Extract the [x, y] coordinate from the center of the cell holding the provided text.  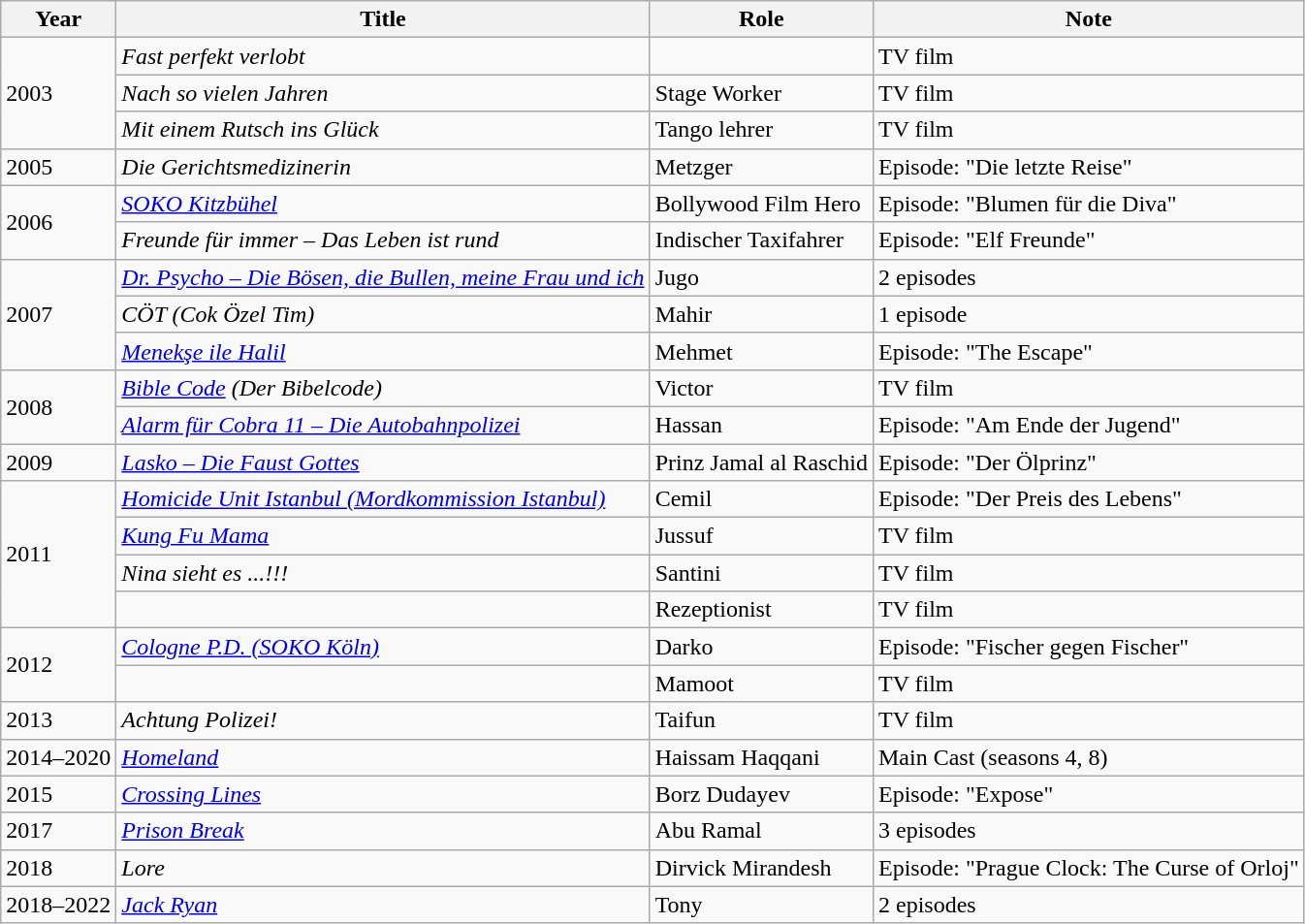
Year [58, 19]
Victor [761, 388]
Homicide Unit Istanbul (Mordkommission Istanbul) [383, 499]
Tango lehrer [761, 130]
Rezeptionist [761, 610]
Episode: "Der Preis des Lebens" [1088, 499]
Stage Worker [761, 93]
Mit einem Rutsch ins Glück [383, 130]
2014–2020 [58, 757]
Episode: "Blumen für die Diva" [1088, 204]
2006 [58, 222]
2003 [58, 93]
2015 [58, 794]
Indischer Taxifahrer [761, 240]
Cemil [761, 499]
Note [1088, 19]
1 episode [1088, 314]
Episode: "Expose" [1088, 794]
Prison Break [383, 831]
Episode: "Der Ölprinz" [1088, 462]
2008 [58, 406]
Achtung Polizei! [383, 720]
Haissam Haqqani [761, 757]
Abu Ramal [761, 831]
Homeland [383, 757]
Tony [761, 905]
Menekşe ile Halil [383, 351]
Hassan [761, 425]
Episode: "Prague Clock: The Curse of Orloj" [1088, 868]
Episode: "Elf Freunde" [1088, 240]
Cologne P.D. (SOKO Köln) [383, 647]
Borz Dudayev [761, 794]
Jugo [761, 277]
Main Cast (seasons 4, 8) [1088, 757]
Jack Ryan [383, 905]
2005 [58, 167]
Mahir [761, 314]
2012 [58, 665]
Lore [383, 868]
2007 [58, 314]
Santini [761, 573]
Role [761, 19]
Alarm für Cobra 11 – Die Autobahnpolizei [383, 425]
Crossing Lines [383, 794]
Lasko – Die Faust Gottes [383, 462]
Episode: "Am Ende der Jugend" [1088, 425]
Episode: "Fischer gegen Fischer" [1088, 647]
Bible Code (Der Bibelcode) [383, 388]
Taifun [761, 720]
Episode: "The Escape" [1088, 351]
CÖT (Cok Özel Tim) [383, 314]
Kung Fu Mama [383, 536]
SOKO Kitzbühel [383, 204]
2011 [58, 555]
Episode: "Die letzte Reise" [1088, 167]
Nina sieht es ...!!! [383, 573]
Darko [761, 647]
2018 [58, 868]
3 episodes [1088, 831]
Mamoot [761, 684]
Dr. Psycho – Die Bösen, die Bullen, meine Frau und ich [383, 277]
2009 [58, 462]
Die Gerichtsmedizinerin [383, 167]
Nach so vielen Jahren [383, 93]
Title [383, 19]
2017 [58, 831]
Dirvick Mirandesh [761, 868]
Fast perfekt verlobt [383, 56]
Freunde für immer – Das Leben ist rund [383, 240]
Jussuf [761, 536]
Mehmet [761, 351]
Bollywood Film Hero [761, 204]
2013 [58, 720]
Metzger [761, 167]
2018–2022 [58, 905]
Prinz Jamal al Raschid [761, 462]
